Identify which cell holds the provided text, then report its [x, y] central coordinate. 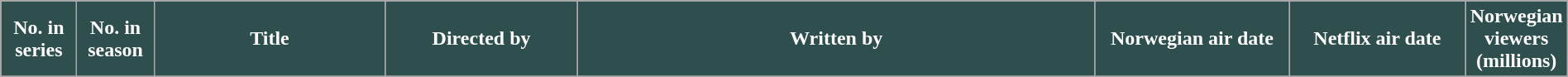
Title [270, 39]
Written by [836, 39]
No. inseason [116, 39]
Netflix air date [1378, 39]
Norwegian air date [1193, 39]
No. inseries [39, 39]
Directed by [481, 39]
Norwegian viewers (millions) [1517, 39]
